Capture the cell that displays the provided text and extract its (X, Y) central coordinate. 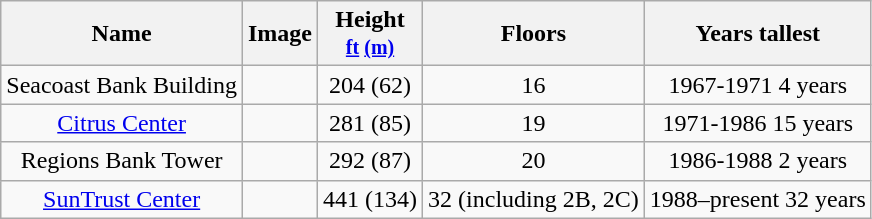
16 (534, 85)
281 (85) (370, 123)
SunTrust Center (122, 199)
441 (134) (370, 199)
Years tallest (758, 34)
1971-1986 15 years (758, 123)
1988–present 32 years (758, 199)
Citrus Center (122, 123)
1967-1971 4 years (758, 85)
32 (including 2B, 2C) (534, 199)
Floors (534, 34)
Image (280, 34)
19 (534, 123)
Name (122, 34)
Regions Bank Tower (122, 161)
1986-1988 2 years (758, 161)
Heightft (m) (370, 34)
Seacoast Bank Building (122, 85)
204 (62) (370, 85)
20 (534, 161)
292 (87) (370, 161)
